Return the (x, y) coordinate for the center point of the cell that contains the specified text.  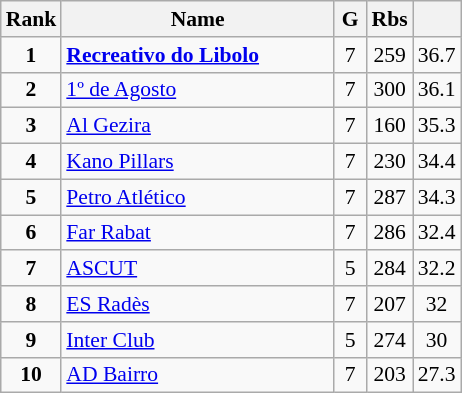
160 (390, 126)
AD Bairro (198, 375)
203 (390, 375)
35.3 (437, 126)
27.3 (437, 375)
259 (390, 55)
ASCUT (198, 269)
30 (437, 340)
Al Gezira (198, 126)
Rank (32, 19)
Inter Club (198, 340)
Name (198, 19)
274 (390, 340)
32.4 (437, 233)
10 (32, 375)
1º de Agosto (198, 90)
3 (32, 126)
Recreativo do Libolo (198, 55)
207 (390, 304)
284 (390, 269)
G (350, 19)
36.1 (437, 90)
300 (390, 90)
Petro Atlético (198, 197)
Rbs (390, 19)
34.3 (437, 197)
34.4 (437, 162)
32.2 (437, 269)
8 (32, 304)
Far Rabat (198, 233)
9 (32, 340)
32 (437, 304)
1 (32, 55)
ES Radès (198, 304)
2 (32, 90)
230 (390, 162)
4 (32, 162)
6 (32, 233)
36.7 (437, 55)
Kano Pillars (198, 162)
287 (390, 197)
286 (390, 233)
